From the cell containing the given text, extract its center point as [X, Y] coordinate. 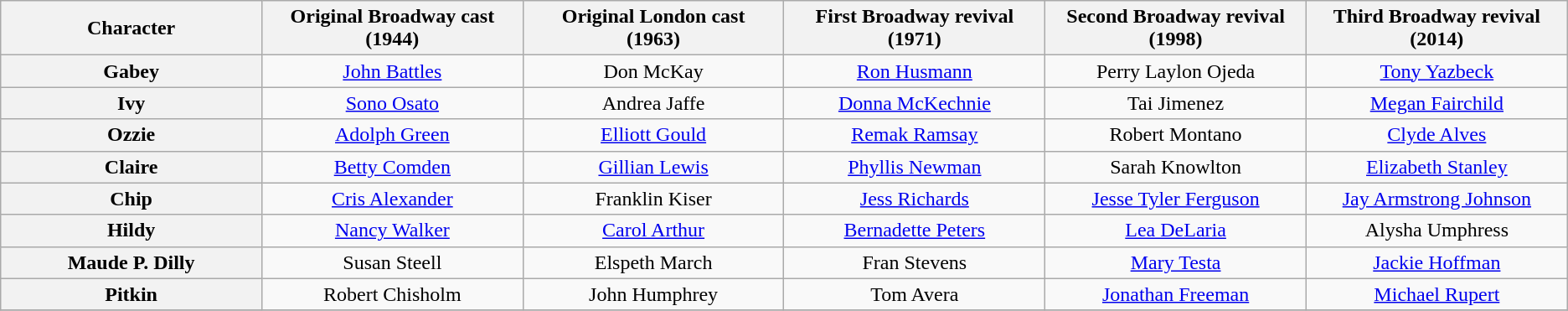
Maude P. Dilly [132, 262]
Third Broadway revival(2014) [1436, 29]
Fran Stevens [915, 262]
John Humphrey [653, 294]
Robert Montano [1176, 135]
Perry Laylon Ojeda [1176, 71]
Jess Richards [915, 199]
First Broadway revival(1971) [915, 29]
Gabey [132, 71]
Robert Chisholm [392, 294]
Nancy Walker [392, 231]
Jonathan Freeman [1176, 294]
Ron Husmann [915, 71]
Pitkin [132, 294]
Tony Yazbeck [1436, 71]
Elizabeth Stanley [1436, 167]
Second Broadway revival(1998) [1176, 29]
John Battles [392, 71]
Original London cast(1963) [653, 29]
Character [132, 29]
Jesse Tyler Ferguson [1176, 199]
Michael Rupert [1436, 294]
Elspeth March [653, 262]
Bernadette Peters [915, 231]
Megan Fairchild [1436, 103]
Remak Ramsay [915, 135]
Tai Jimenez [1176, 103]
Gillian Lewis [653, 167]
Clyde Alves [1436, 135]
Susan Steell [392, 262]
Franklin Kiser [653, 199]
Andrea Jaffe [653, 103]
Mary Testa [1176, 262]
Don McKay [653, 71]
Hildy [132, 231]
Original Broadway cast(1944) [392, 29]
Betty Comden [392, 167]
Claire [132, 167]
Ozzie [132, 135]
Donna McKechnie [915, 103]
Ivy [132, 103]
Jackie Hoffman [1436, 262]
Chip [132, 199]
Elliott Gould [653, 135]
Cris Alexander [392, 199]
Sono Osato [392, 103]
Alysha Umphress [1436, 231]
Carol Arthur [653, 231]
Tom Avera [915, 294]
Sarah Knowlton [1176, 167]
Adolph Green [392, 135]
Lea DeLaria [1176, 231]
Jay Armstrong Johnson [1436, 199]
Phyllis Newman [915, 167]
